Capture the cell that displays the provided text and extract its [X, Y] central coordinate. 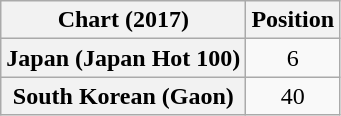
Position [293, 20]
South Korean (Gaon) [124, 96]
Japan (Japan Hot 100) [124, 58]
Chart (2017) [124, 20]
40 [293, 96]
6 [293, 58]
